Detect which cell encompasses the target text, then output its [X, Y] center coordinate. 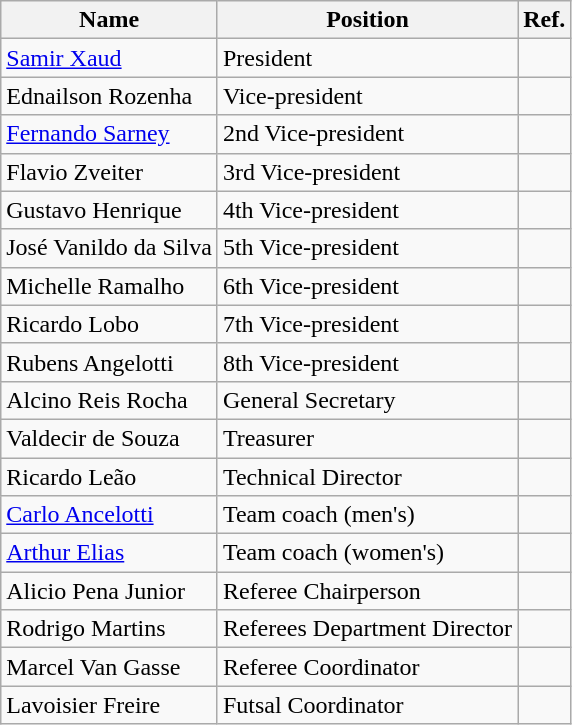
Rodrigo Martins [110, 629]
Ednailson Rozenha [110, 96]
Flavio Zveiter [110, 172]
Michelle Ramalho [110, 286]
Rubens Angelotti [110, 362]
Vice-president [367, 96]
Referee Coordinator [367, 667]
7th Vice-president [367, 324]
Technical Director [367, 477]
Ref. [544, 20]
Name [110, 20]
Valdecir de Souza [110, 438]
General Secretary [367, 400]
Team coach (women's) [367, 553]
Marcel Van Gasse [110, 667]
Referees Department Director [367, 629]
Gustavo Henrique [110, 210]
President [367, 58]
3rd Vice-president [367, 172]
Team coach (men's) [367, 515]
José Vanildo da Silva [110, 248]
2nd Vice-president [367, 134]
Alcino Reis Rocha [110, 400]
Position [367, 20]
Lavoisier Freire [110, 705]
6th Vice-president [367, 286]
4th Vice-president [367, 210]
5th Vice-president [367, 248]
Futsal Coordinator [367, 705]
Ricardo Leão [110, 477]
Alicio Pena Junior [110, 591]
Carlo Ancelotti [110, 515]
Samir Xaud [110, 58]
Treasurer [367, 438]
Fernando Sarney [110, 134]
Arthur Elias [110, 553]
8th Vice-president [367, 362]
Ricardo Lobo [110, 324]
Referee Chairperson [367, 591]
